Find where the given text appears and provide that cell's center as (x, y) coordinate. 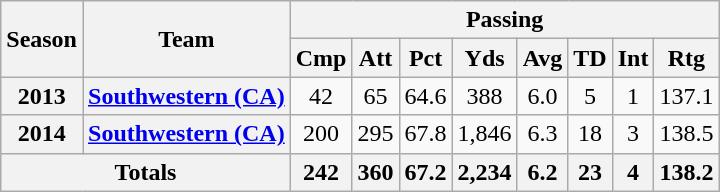
388 (484, 96)
4 (633, 172)
TD (590, 58)
Pct (426, 58)
5 (590, 96)
138.5 (686, 134)
6.2 (542, 172)
200 (321, 134)
295 (376, 134)
65 (376, 96)
Team (186, 39)
242 (321, 172)
6.0 (542, 96)
2013 (42, 96)
2,234 (484, 172)
1 (633, 96)
67.8 (426, 134)
67.2 (426, 172)
Att (376, 58)
Int (633, 58)
360 (376, 172)
Yds (484, 58)
1,846 (484, 134)
Totals (146, 172)
137.1 (686, 96)
Passing (504, 20)
6.3 (542, 134)
138.2 (686, 172)
3 (633, 134)
42 (321, 96)
Avg (542, 58)
64.6 (426, 96)
2014 (42, 134)
23 (590, 172)
18 (590, 134)
Cmp (321, 58)
Rtg (686, 58)
Season (42, 39)
